Identify which cell holds the provided text, then report its (X, Y) central coordinate. 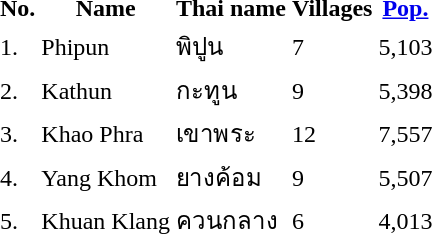
Kathun (106, 90)
Yang Khom (106, 177)
เขาพระ (230, 134)
พิปูน (230, 46)
กะทูน (230, 90)
ยางค้อม (230, 177)
Phipun (106, 46)
Khao Phra (106, 134)
12 (332, 134)
7 (332, 46)
